Return (x, y) of the center of cell containing provided text 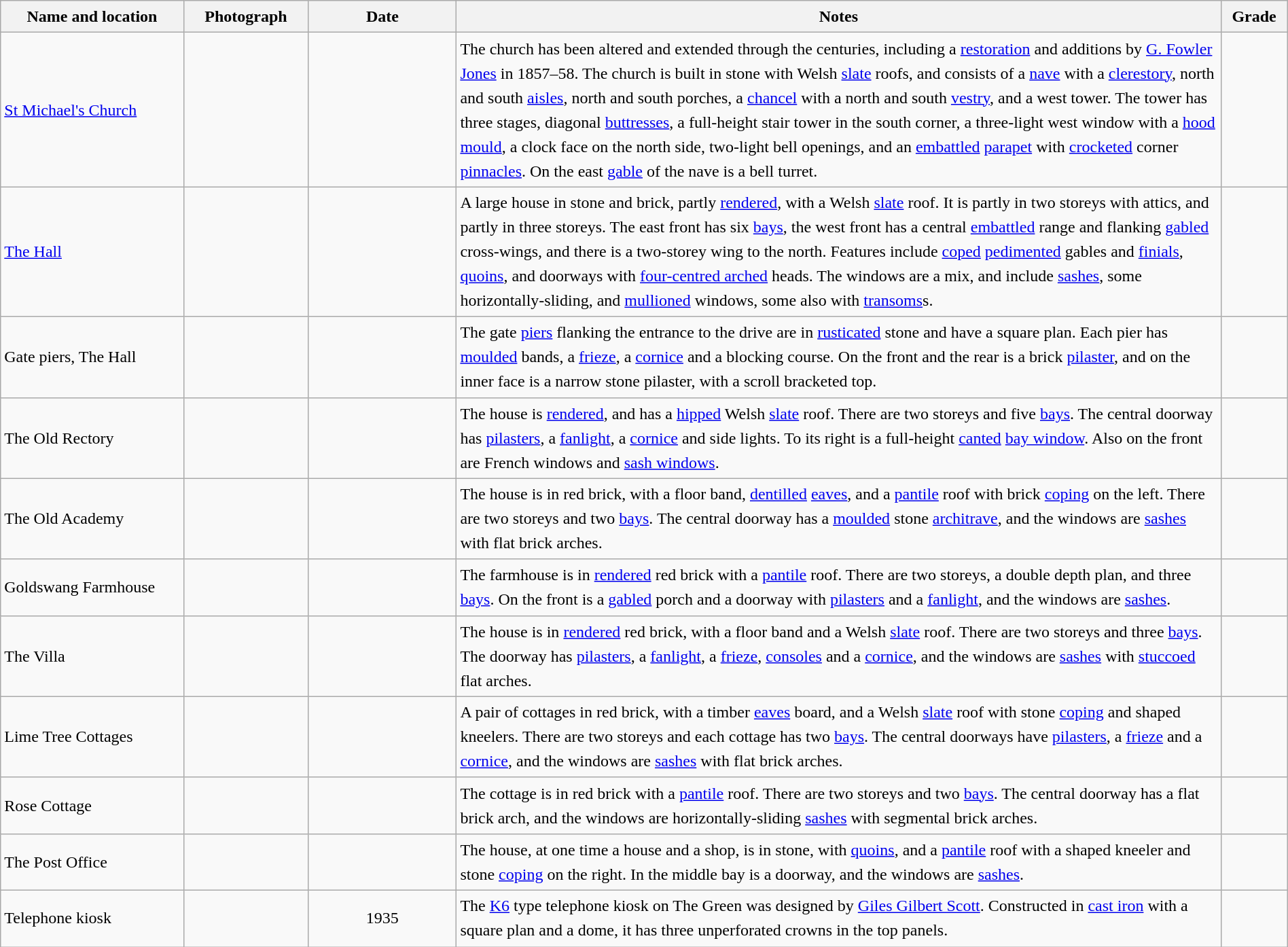
Date (382, 16)
1935 (382, 918)
Lime Tree Cottages (92, 736)
Goldswang Farmhouse (92, 587)
The Hall (92, 251)
Photograph (246, 16)
St Michael's Church (92, 110)
Notes (838, 16)
Rose Cottage (92, 806)
The Old Academy (92, 519)
Gate piers, The Hall (92, 357)
The Post Office (92, 861)
The Old Rectory (92, 437)
Telephone kiosk (92, 918)
The Villa (92, 656)
Grade (1254, 16)
Name and location (92, 16)
